Capture the cell that displays the provided text and extract its (x, y) central coordinate. 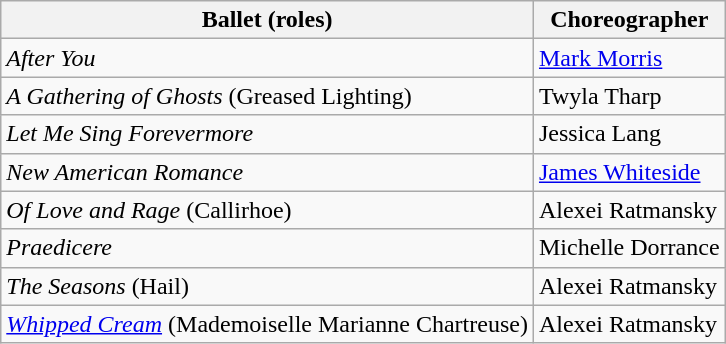
Of Love and Rage (Callirhoe) (268, 210)
After You (268, 58)
Twyla Tharp (629, 96)
A Gathering of Ghosts (Greased Lighting) (268, 96)
Mark Morris (629, 58)
New American Romance (268, 172)
Let Me Sing Forevermore (268, 134)
Ballet (roles) (268, 20)
James Whiteside (629, 172)
Praedicere (268, 248)
Jessica Lang (629, 134)
Michelle Dorrance (629, 248)
Choreographer (629, 20)
Whipped Cream (Mademoiselle Marianne Chartreuse) (268, 324)
The Seasons (Hail) (268, 286)
